Pinpoint the cell where the given text exists, returning its (X, Y) midpoint coordinate. 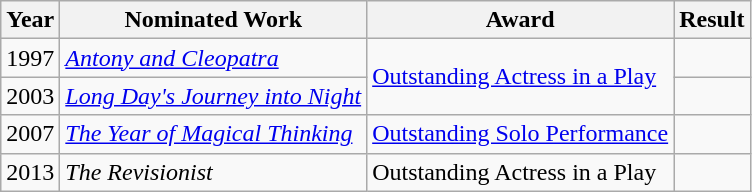
2003 (30, 96)
Result (712, 20)
Nominated Work (214, 20)
Year (30, 20)
The Revisionist (214, 172)
The Year of Magical Thinking (214, 134)
1997 (30, 58)
Long Day's Journey into Night (214, 96)
Award (520, 20)
Antony and Cleopatra (214, 58)
2007 (30, 134)
Outstanding Solo Performance (520, 134)
2013 (30, 172)
